Identify which cell holds the provided text, then report its (X, Y) central coordinate. 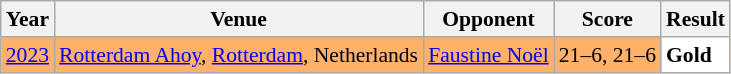
21–6, 21–6 (608, 55)
Rotterdam Ahoy, Rotterdam, Netherlands (238, 55)
Score (608, 19)
Faustine Noël (488, 55)
Gold (696, 55)
2023 (28, 55)
Result (696, 19)
Year (28, 19)
Venue (238, 19)
Opponent (488, 19)
